Output the (X, Y) coordinate of the center of the cell containing the given text.  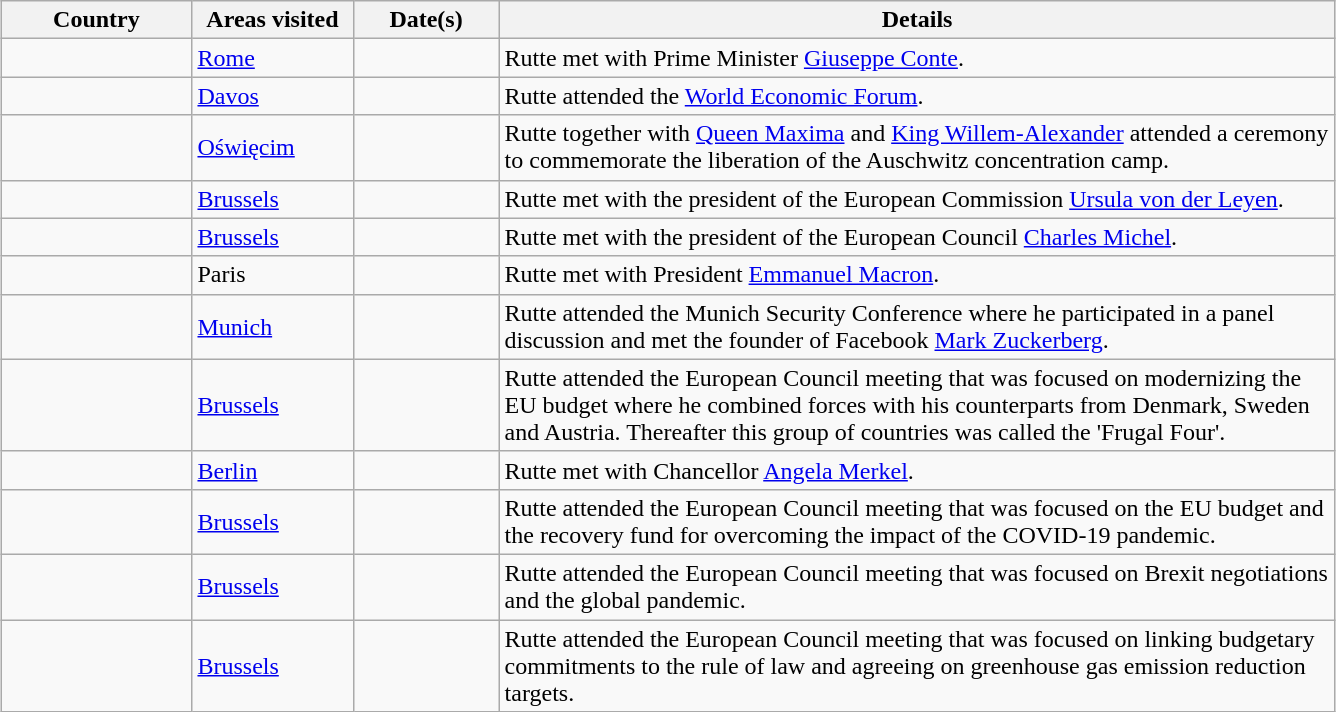
Berlin (272, 470)
Areas visited (272, 20)
Rutte attended the World Economic Forum. (917, 96)
Rutte met with the president of the European Commission Ursula von der Leyen. (917, 199)
Rutte met with the president of the European Council Charles Michel. (917, 237)
Rutte met with Chancellor Angela Merkel. (917, 470)
Rutte together with Queen Maxima and King Willem-Alexander attended a ceremony to commemorate the liberation of the Auschwitz concentration camp. (917, 148)
Rutte met with Prime Minister Giuseppe Conte. (917, 58)
Date(s) (426, 20)
Munich (272, 326)
Rutte met with President Emmanuel Macron. (917, 275)
Rutte attended the European Council meeting that was focused on Brexit negotiations and the global pandemic. (917, 586)
Davos (272, 96)
Rutte attended the Munich Security Conference where he participated in a panel discussion and met the founder of Facebook Mark Zuckerberg. (917, 326)
Country (96, 20)
Oświęcim (272, 148)
Details (917, 20)
Paris (272, 275)
Rome (272, 58)
